Return the (X, Y) coordinate for the center point of the cell that contains the specified text.  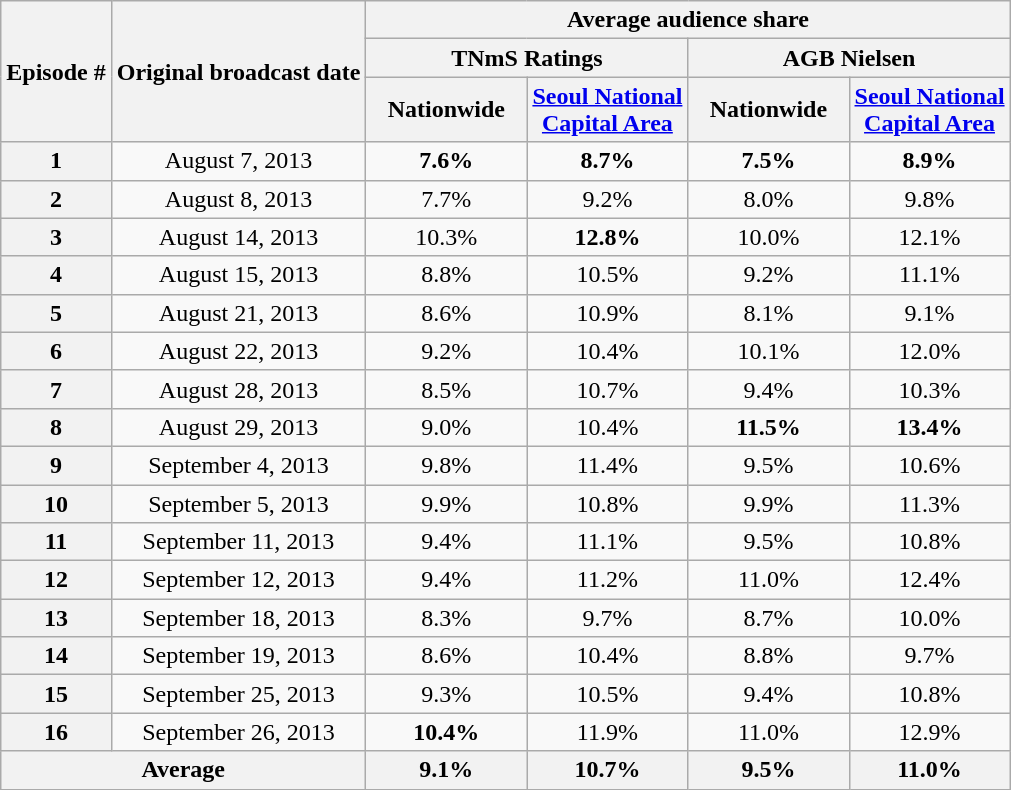
5 (56, 313)
August 14, 2013 (238, 237)
September 18, 2013 (238, 618)
Episode # (56, 72)
September 11, 2013 (238, 542)
AGB Nielsen (849, 58)
August 8, 2013 (238, 199)
11.4% (608, 465)
10.9% (608, 313)
11 (56, 542)
August 15, 2013 (238, 275)
2 (56, 199)
13 (56, 618)
Average (184, 770)
7 (56, 389)
13.4% (930, 427)
7.6% (446, 161)
Average audience share (688, 20)
6 (56, 351)
12.0% (930, 351)
September 19, 2013 (238, 656)
9 (56, 465)
September 4, 2013 (238, 465)
14 (56, 656)
11.3% (930, 503)
15 (56, 694)
September 5, 2013 (238, 503)
8 (56, 427)
10.1% (768, 351)
11.5% (768, 427)
12 (56, 580)
12.8% (608, 237)
8.0% (768, 199)
TNmS Ratings (527, 58)
1 (56, 161)
August 28, 2013 (238, 389)
August 7, 2013 (238, 161)
12.9% (930, 732)
September 26, 2013 (238, 732)
8.9% (930, 161)
9.0% (446, 427)
September 25, 2013 (238, 694)
September 12, 2013 (238, 580)
Original broadcast date (238, 72)
9.3% (446, 694)
August 29, 2013 (238, 427)
3 (56, 237)
8.5% (446, 389)
10 (56, 503)
8.3% (446, 618)
11.2% (608, 580)
7.5% (768, 161)
8.1% (768, 313)
11.9% (608, 732)
16 (56, 732)
4 (56, 275)
7.7% (446, 199)
10.6% (930, 465)
August 22, 2013 (238, 351)
12.1% (930, 237)
August 21, 2013 (238, 313)
12.4% (930, 580)
